Detect which cell encompasses the target text, then output its [x, y] center coordinate. 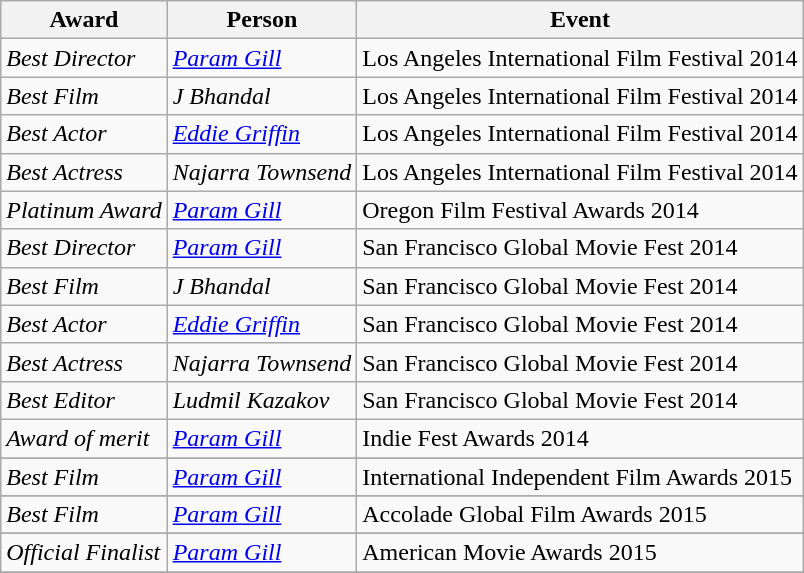
American Movie Awards 2015 [580, 553]
Award [84, 20]
Oregon Film Festival Awards 2014 [580, 210]
Official Finalist [84, 553]
International Independent Film Awards 2015 [580, 477]
Award of merit [84, 438]
Platinum Award [84, 210]
Best Editor [84, 400]
Person [262, 20]
Ludmil Kazakov [262, 400]
Accolade Global Film Awards 2015 [580, 515]
Indie Fest Awards 2014 [580, 438]
Event [580, 20]
